Identify which cell holds the provided text, then report its (X, Y) central coordinate. 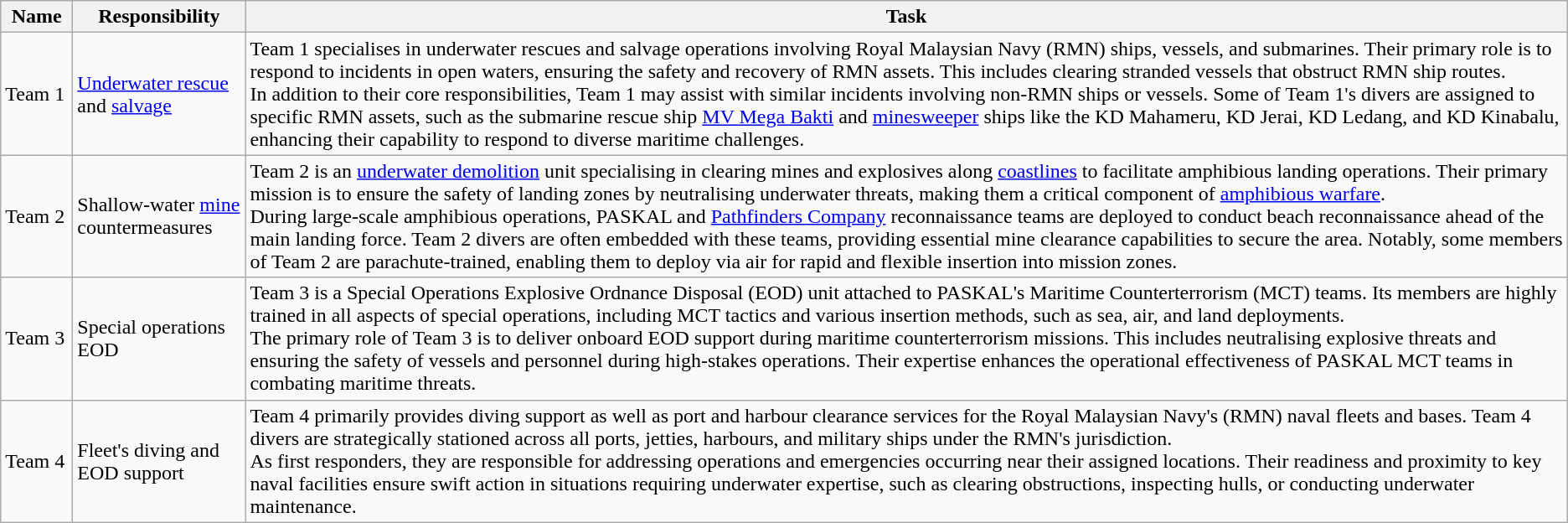
Underwater rescue and salvage (159, 94)
Responsibility (159, 17)
Name (37, 17)
Shallow-water mine countermeasures (159, 216)
Team 4 (37, 461)
Fleet's diving and EOD support (159, 461)
Team 1 (37, 94)
Special operations EOD (159, 339)
Task (906, 17)
Team 3 (37, 339)
Team 2 (37, 216)
